Extract the (x, y) coordinate from the center of the cell holding the provided text.  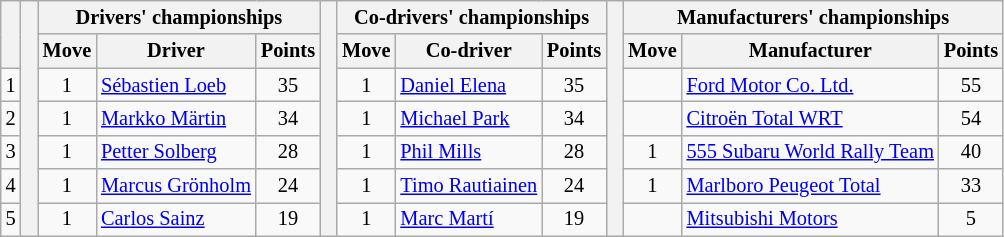
3 (11, 152)
40 (971, 152)
Phil Mills (468, 152)
Citroën Total WRT (810, 118)
Drivers' championships (179, 17)
4 (11, 186)
Ford Motor Co. Ltd. (810, 85)
55 (971, 85)
Daniel Elena (468, 85)
Petter Solberg (176, 152)
Manufacturers' championships (813, 17)
Marlboro Peugeot Total (810, 186)
Timo Rautiainen (468, 186)
Sébastien Loeb (176, 85)
Marc Martí (468, 219)
Mitsubishi Motors (810, 219)
Co-driver (468, 51)
Carlos Sainz (176, 219)
54 (971, 118)
555 Subaru World Rally Team (810, 152)
Manufacturer (810, 51)
Co-drivers' championships (472, 17)
2 (11, 118)
Markko Märtin (176, 118)
Marcus Grönholm (176, 186)
Driver (176, 51)
33 (971, 186)
Michael Park (468, 118)
